Pinpoint the cell where the given text exists, returning its (X, Y) midpoint coordinate. 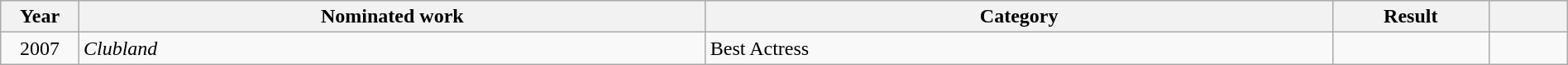
2007 (40, 48)
Clubland (392, 48)
Best Actress (1019, 48)
Result (1411, 17)
Year (40, 17)
Category (1019, 17)
Nominated work (392, 17)
